Output the (x, y) coordinate of the center of the cell containing the given text.  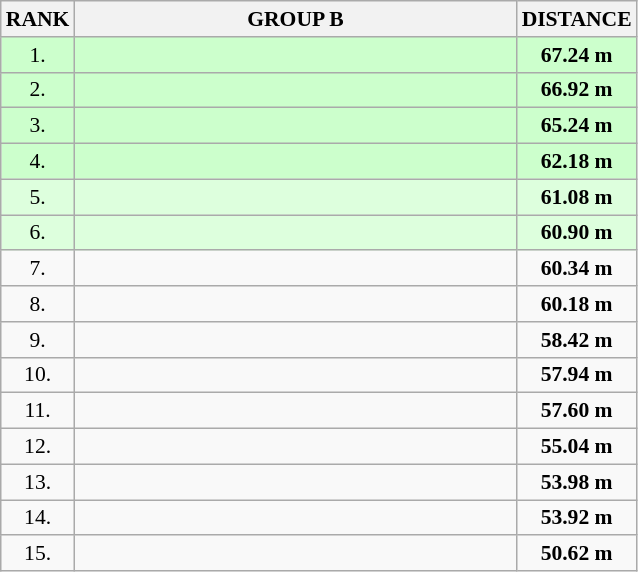
67.24 m (577, 55)
12. (38, 447)
66.92 m (577, 90)
53.92 m (577, 518)
8. (38, 304)
13. (38, 482)
62.18 m (577, 162)
4. (38, 162)
6. (38, 233)
60.90 m (577, 233)
60.18 m (577, 304)
5. (38, 197)
65.24 m (577, 126)
50.62 m (577, 554)
10. (38, 375)
9. (38, 340)
15. (38, 554)
57.94 m (577, 375)
61.08 m (577, 197)
53.98 m (577, 482)
60.34 m (577, 269)
58.42 m (577, 340)
3. (38, 126)
RANK (38, 19)
7. (38, 269)
1. (38, 55)
14. (38, 518)
DISTANCE (577, 19)
57.60 m (577, 411)
2. (38, 90)
11. (38, 411)
55.04 m (577, 447)
GROUP B (295, 19)
